Extract the [x, y] coordinate from the center of the cell holding the provided text.  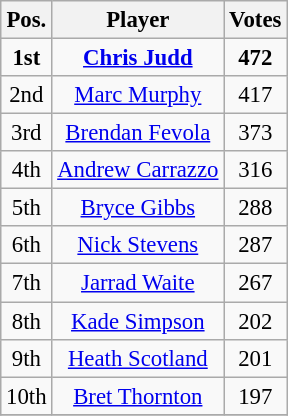
7th [26, 283]
373 [256, 133]
472 [256, 58]
Marc Murphy [138, 95]
Bryce Gibbs [138, 208]
Brendan Fevola [138, 133]
202 [256, 321]
Kade Simpson [138, 321]
9th [26, 358]
Heath Scotland [138, 358]
4th [26, 170]
287 [256, 245]
316 [256, 170]
Jarrad Waite [138, 283]
10th [26, 396]
Andrew Carrazzo [138, 170]
197 [256, 396]
Votes [256, 20]
Pos. [26, 20]
6th [26, 245]
201 [256, 358]
Bret Thornton [138, 396]
288 [256, 208]
2nd [26, 95]
267 [256, 283]
8th [26, 321]
3rd [26, 133]
417 [256, 95]
Chris Judd [138, 58]
Player [138, 20]
1st [26, 58]
Nick Stevens [138, 245]
5th [26, 208]
